Determine the [X, Y] coordinate at the center of the cell enclosing the given text.  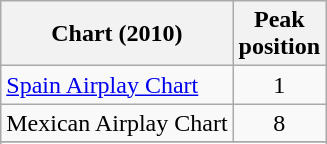
Chart (2010) [117, 34]
Peakposition [279, 34]
Mexican Airplay Chart [117, 123]
8 [279, 123]
Spain Airplay Chart [117, 85]
1 [279, 85]
